Find where the given text appears and provide that cell's center as (x, y) coordinate. 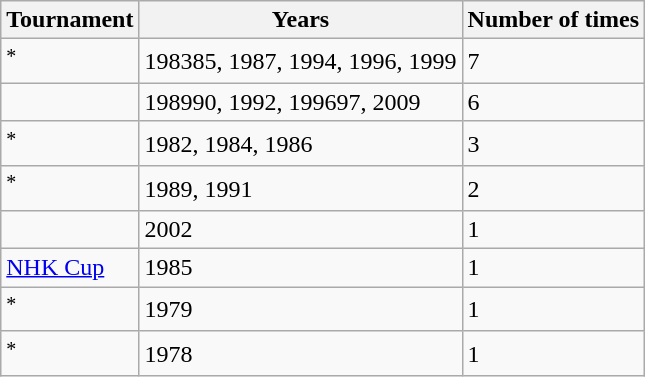
1982, 1984, 1986 (300, 144)
NHK Cup (70, 268)
1985 (300, 268)
1978 (300, 354)
3 (554, 144)
198385, 1987, 1994, 1996, 1999 (300, 62)
2 (554, 188)
2002 (300, 230)
198990, 1992, 199697, 2009 (300, 102)
7 (554, 62)
Tournament (70, 20)
1989, 1991 (300, 188)
Number of times (554, 20)
Years (300, 20)
1979 (300, 310)
6 (554, 102)
